Search for the cell housing the specified text and yield its (X, Y) center coordinate. 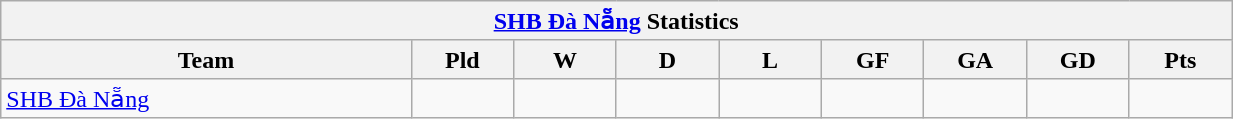
GD (1078, 59)
Pld (462, 59)
L (770, 59)
Pts (1180, 59)
GA (976, 59)
D (668, 59)
SHB Đà Nẵng Statistics (616, 21)
SHB Đà Nẵng (206, 98)
GF (872, 59)
W (566, 59)
Team (206, 59)
